Detect which cell encompasses the target text, then output its [X, Y] center coordinate. 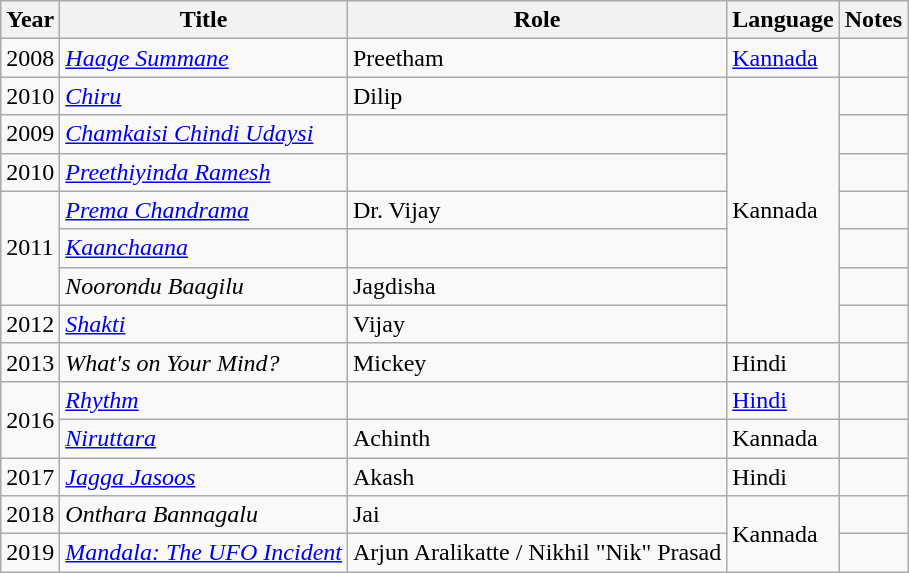
What's on Your Mind? [204, 362]
Prema Chandrama [204, 210]
2017 [30, 477]
Title [204, 20]
Noorondu Baagilu [204, 286]
Onthara Bannagalu [204, 515]
Preethiyinda Ramesh [204, 172]
Niruttara [204, 438]
Vijay [536, 324]
Arjun Aralikatte / Nikhil "Nik" Prasad [536, 553]
Chiru [204, 96]
Kaanchaana [204, 248]
2019 [30, 553]
Jagdisha [536, 286]
Preetham [536, 58]
Dilip [536, 96]
Rhythm [204, 400]
Jai [536, 515]
2013 [30, 362]
Achinth [536, 438]
Dr. Vijay [536, 210]
2009 [30, 134]
Year [30, 20]
Mickey [536, 362]
Shakti [204, 324]
2008 [30, 58]
Chamkaisi Chindi Udaysi [204, 134]
Notes [873, 20]
2012 [30, 324]
Akash [536, 477]
Mandala: The UFO Incident [204, 553]
2016 [30, 419]
Language [783, 20]
Role [536, 20]
2018 [30, 515]
Jagga Jasoos [204, 477]
Haage Summane [204, 58]
2011 [30, 248]
